Determine the (X, Y) coordinate at the center of the cell enclosing the given text.  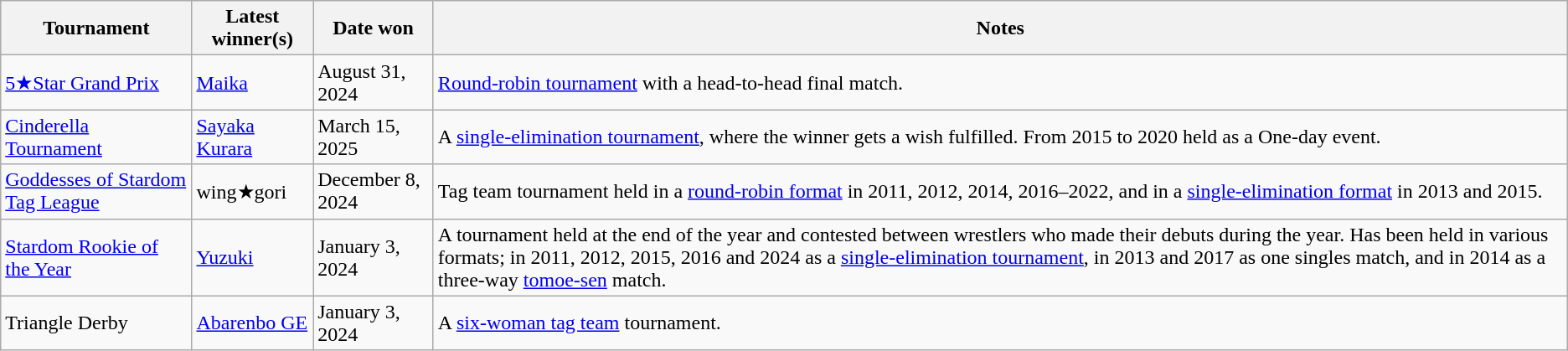
A single-elimination tournament, where the winner gets a wish fulfilled. From 2015 to 2020 held as a One-day event. (1000, 137)
Tournament (96, 28)
Round-robin tournament with a head-to-head final match. (1000, 82)
Sayaka Kurara (253, 137)
Cinderella Tournament (96, 137)
Date won (374, 28)
December 8, 2024 (374, 191)
wing★gori (253, 191)
Tag team tournament held in a round-robin format in 2011, 2012, 2014, 2016–2022, and in a single-elimination format in 2013 and 2015. (1000, 191)
Maika (253, 82)
August 31, 2024 (374, 82)
Latest winner(s) (253, 28)
Goddesses of Stardom Tag League (96, 191)
March 15, 2025 (374, 137)
Notes (1000, 28)
Stardom Rookie of the Year (96, 257)
A six-woman tag team tournament. (1000, 323)
Triangle Derby (96, 323)
Abarenbo GE (253, 323)
Yuzuki (253, 257)
5★Star Grand Prix (96, 82)
